From the cell containing the given text, extract its center point as (x, y) coordinate. 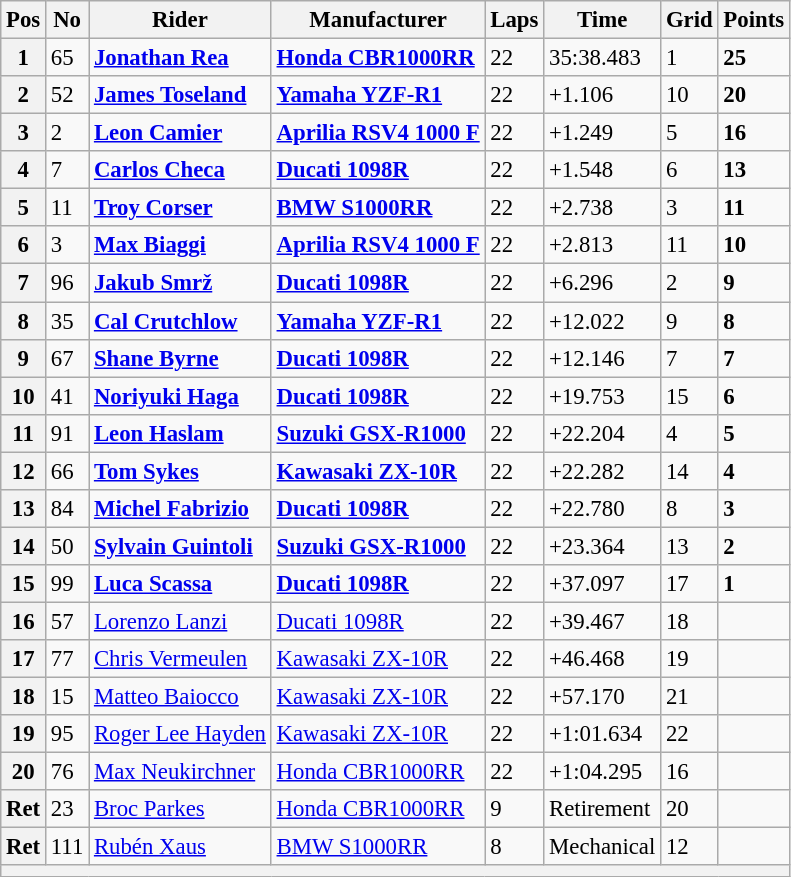
Broc Parkes (180, 809)
+22.780 (602, 509)
Retirement (602, 809)
50 (68, 546)
Pos (24, 20)
+1.249 (602, 133)
23 (68, 809)
35:38.483 (602, 58)
76 (68, 772)
+1.106 (602, 95)
+12.146 (602, 358)
21 (690, 697)
66 (68, 471)
+6.296 (602, 283)
99 (68, 584)
Luca Scassa (180, 584)
Rider (180, 20)
Max Neukirchner (180, 772)
Cal Crutchlow (180, 321)
96 (68, 283)
+1.548 (602, 170)
+19.753 (602, 396)
65 (68, 58)
Troy Corser (180, 208)
+57.170 (602, 697)
52 (68, 95)
+12.022 (602, 321)
25 (754, 58)
Chris Vermeulen (180, 659)
+46.468 (602, 659)
Rubén Xaus (180, 847)
Time (602, 20)
+2.813 (602, 245)
67 (68, 358)
No (68, 20)
Laps (514, 20)
+1:04.295 (602, 772)
+1:01.634 (602, 734)
+23.364 (602, 546)
Manufacturer (378, 20)
+22.282 (602, 471)
Grid (690, 20)
Roger Lee Hayden (180, 734)
James Toseland (180, 95)
Noriyuki Haga (180, 396)
77 (68, 659)
Points (754, 20)
Leon Camier (180, 133)
+22.204 (602, 433)
+37.097 (602, 584)
35 (68, 321)
Shane Byrne (180, 358)
Michel Fabrizio (180, 509)
+2.738 (602, 208)
Carlos Checa (180, 170)
Jakub Smrž (180, 283)
Matteo Baiocco (180, 697)
+39.467 (602, 621)
57 (68, 621)
41 (68, 396)
Lorenzo Lanzi (180, 621)
91 (68, 433)
111 (68, 847)
Jonathan Rea (180, 58)
95 (68, 734)
Sylvain Guintoli (180, 546)
Max Biaggi (180, 245)
Tom Sykes (180, 471)
Leon Haslam (180, 433)
84 (68, 509)
Mechanical (602, 847)
